Detect which cell encompasses the target text, then output its (x, y) center coordinate. 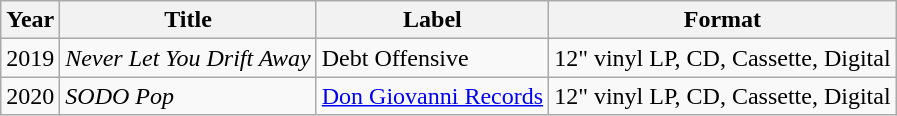
Year (30, 20)
SODO Pop (188, 96)
2019 (30, 58)
Never Let You Drift Away (188, 58)
Format (723, 20)
Don Giovanni Records (432, 96)
Debt Offensive (432, 58)
Label (432, 20)
2020 (30, 96)
Title (188, 20)
